Identify which cell holds the provided text, then report its (X, Y) central coordinate. 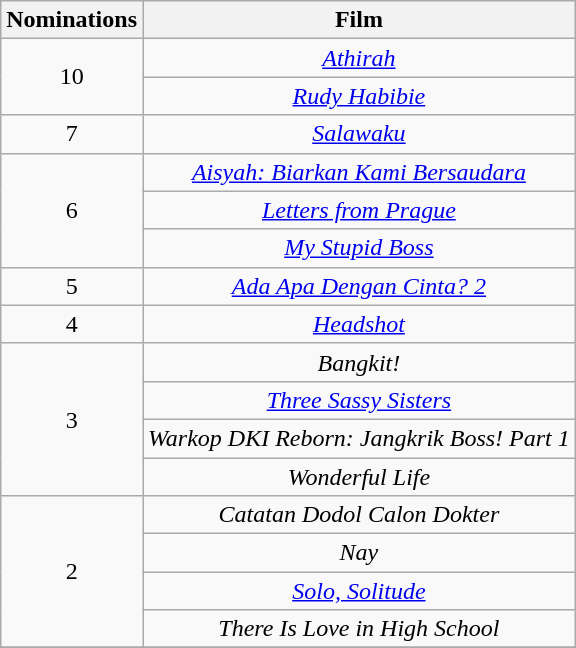
Ada Apa Dengan Cinta? 2 (358, 286)
Aisyah: Biarkan Kami Bersaudara (358, 172)
There Is Love in High School (358, 629)
Letters from Prague (358, 210)
Salawaku (358, 134)
7 (72, 134)
6 (72, 210)
Bangkit! (358, 362)
5 (72, 286)
Wonderful Life (358, 477)
Athirah (358, 58)
Solo, Solitude (358, 591)
My Stupid Boss (358, 248)
2 (72, 572)
Warkop DKI Reborn: Jangkrik Boss! Part 1 (358, 438)
Catatan Dodol Calon Dokter (358, 515)
Nay (358, 553)
Headshot (358, 324)
Nominations (72, 20)
Three Sassy Sisters (358, 400)
10 (72, 77)
4 (72, 324)
3 (72, 419)
Film (358, 20)
Rudy Habibie (358, 96)
